Capture the cell that displays the provided text and extract its [x, y] central coordinate. 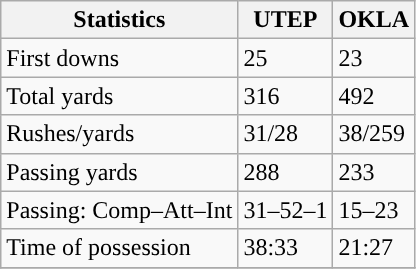
OKLA [374, 20]
23 [374, 58]
Passing: Comp–Att–Int [120, 210]
21:27 [374, 248]
Total yards [120, 96]
233 [374, 172]
31/28 [286, 134]
38:33 [286, 248]
Rushes/yards [120, 134]
288 [286, 172]
Statistics [120, 20]
31–52–1 [286, 210]
38/259 [374, 134]
First downs [120, 58]
Time of possession [120, 248]
492 [374, 96]
316 [286, 96]
25 [286, 58]
UTEP [286, 20]
Passing yards [120, 172]
15–23 [374, 210]
